Pinpoint the cell where the given text exists, returning its (X, Y) midpoint coordinate. 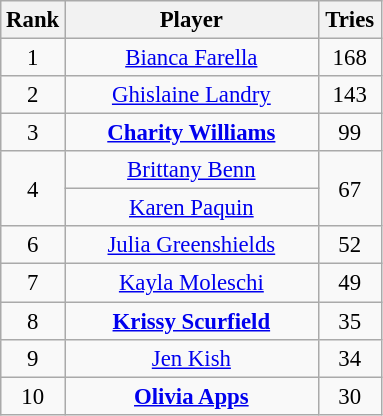
67 (350, 188)
3 (33, 133)
Krissy Scurfield (192, 321)
Olivia Apps (192, 396)
10 (33, 396)
7 (33, 283)
Rank (33, 20)
Brittany Benn (192, 170)
99 (350, 133)
Tries (350, 20)
Karen Paquin (192, 208)
34 (350, 358)
143 (350, 95)
Julia Greenshields (192, 245)
9 (33, 358)
8 (33, 321)
Player (192, 20)
Bianca Farella (192, 58)
30 (350, 396)
168 (350, 58)
1 (33, 58)
Kayla Moleschi (192, 283)
6 (33, 245)
52 (350, 245)
2 (33, 95)
4 (33, 188)
35 (350, 321)
49 (350, 283)
Charity Williams (192, 133)
Ghislaine Landry (192, 95)
Jen Kish (192, 358)
